From the cell containing the given text, extract its center point as [x, y] coordinate. 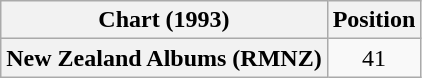
New Zealand Albums (RMNZ) [164, 58]
41 [374, 58]
Position [374, 20]
Chart (1993) [164, 20]
